Return the [x, y] coordinate for the center point of the cell that contains the specified text.  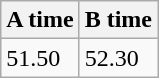
A time [40, 20]
52.30 [118, 58]
51.50 [40, 58]
B time [118, 20]
